Return the [X, Y] coordinate for the center point of the cell that contains the specified text.  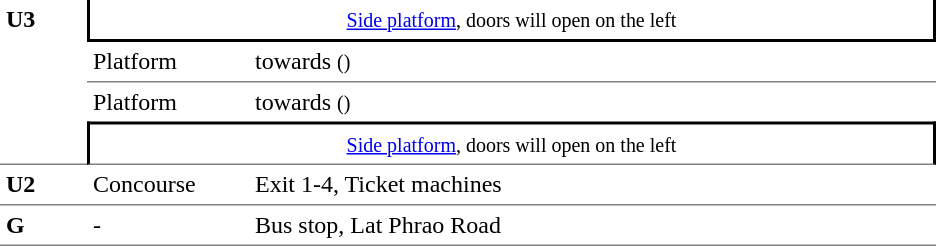
U3 [44, 82]
- [168, 226]
Exit 1-4, Ticket machines [592, 185]
Concourse [168, 185]
U2 [44, 185]
G [44, 226]
Bus stop, Lat Phrao Road [592, 226]
